Pinpoint the cell where the given text exists, returning its (x, y) midpoint coordinate. 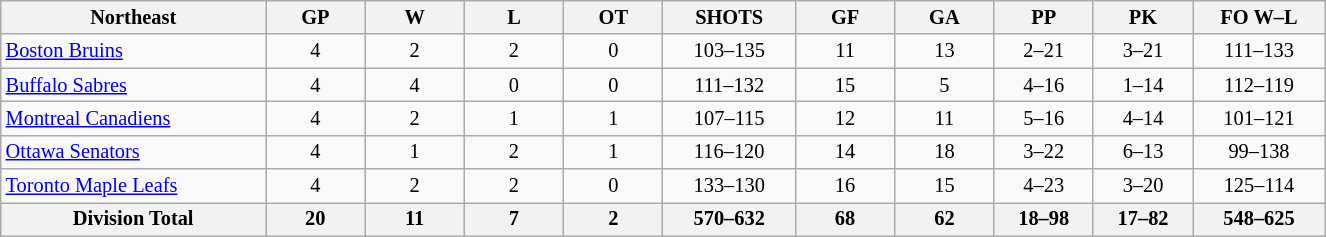
13 (944, 51)
6–13 (1142, 152)
5 (944, 85)
Montreal Canadiens (134, 118)
2–21 (1044, 51)
4–23 (1044, 186)
68 (844, 219)
112–119 (1260, 85)
107–115 (729, 118)
OT (614, 17)
99–138 (1260, 152)
GP (316, 17)
62 (944, 219)
Northeast (134, 17)
125–114 (1260, 186)
GA (944, 17)
570–632 (729, 219)
GF (844, 17)
20 (316, 219)
3–21 (1142, 51)
SHOTS (729, 17)
14 (844, 152)
PP (1044, 17)
Toronto Maple Leafs (134, 186)
101–121 (1260, 118)
1–14 (1142, 85)
17–82 (1142, 219)
116–120 (729, 152)
3–22 (1044, 152)
Buffalo Sabres (134, 85)
4–16 (1044, 85)
103–135 (729, 51)
5–16 (1044, 118)
16 (844, 186)
PK (1142, 17)
Boston Bruins (134, 51)
FO W–L (1260, 17)
111–132 (729, 85)
18–98 (1044, 219)
L (514, 17)
548–625 (1260, 219)
Ottawa Senators (134, 152)
133–130 (729, 186)
4–14 (1142, 118)
7 (514, 219)
W (414, 17)
111–133 (1260, 51)
3–20 (1142, 186)
Division Total (134, 219)
18 (944, 152)
12 (844, 118)
